Locate the cell with the specified text and output its (x, y) center coordinate. 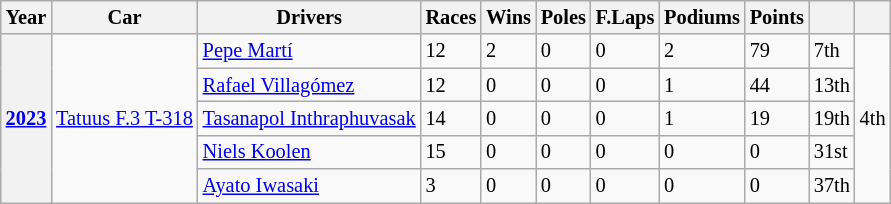
Ayato Iwasaki (310, 186)
Tasanapol Inthraphuvasak (310, 118)
19th (832, 118)
Poles (564, 17)
Wins (508, 17)
31st (832, 152)
Points (777, 17)
13th (832, 85)
F.Laps (625, 17)
Podiums (702, 17)
79 (777, 51)
Drivers (310, 17)
Pepe Martí (310, 51)
Year (26, 17)
15 (452, 152)
14 (452, 118)
Car (124, 17)
Races (452, 17)
Niels Koolen (310, 152)
Rafael Villagómez (310, 85)
37th (832, 186)
44 (777, 85)
Tatuus F.3 T-318 (124, 118)
19 (777, 118)
4th (873, 118)
7th (832, 51)
2023 (26, 118)
3 (452, 186)
